Return the [x, y] coordinate for the center point of the cell that contains the specified text.  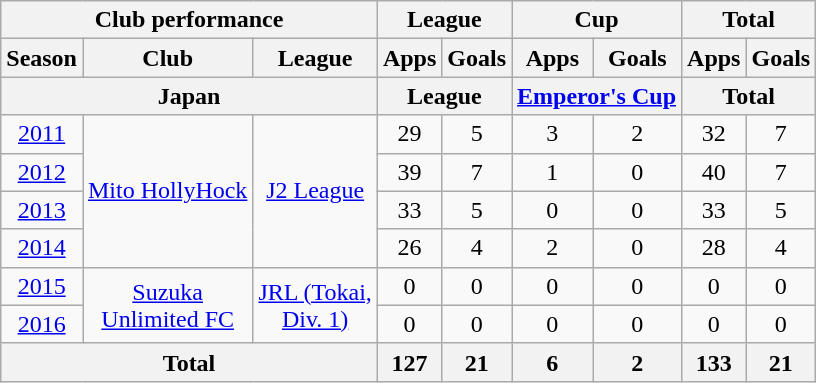
26 [409, 248]
Club [167, 58]
JRL (Tokai,Div. 1) [315, 305]
40 [714, 172]
2012 [42, 172]
J2 League [315, 191]
39 [409, 172]
29 [409, 134]
133 [714, 362]
SuzukaUnlimited FC [167, 305]
28 [714, 248]
Japan [190, 96]
Season [42, 58]
2011 [42, 134]
6 [553, 362]
1 [553, 172]
127 [409, 362]
2014 [42, 248]
Club performance [190, 20]
2013 [42, 210]
2016 [42, 324]
Mito HollyHock [167, 191]
32 [714, 134]
Emperor's Cup [597, 96]
2015 [42, 286]
3 [553, 134]
Cup [597, 20]
